Identify which cell holds the provided text, then report its (X, Y) central coordinate. 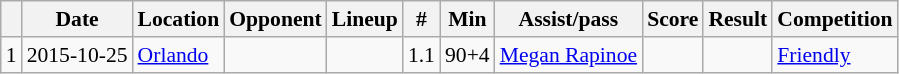
Result (738, 19)
Min (468, 19)
Date (78, 19)
Score (672, 19)
Assist/pass (568, 19)
2015-10-25 (78, 55)
Opponent (276, 19)
Lineup (365, 19)
1 (12, 55)
90+4 (468, 55)
Megan Rapinoe (568, 55)
Friendly (834, 55)
Location (179, 19)
1.1 (422, 55)
Orlando (179, 55)
# (422, 19)
Competition (834, 19)
